Capture the cell that displays the provided text and extract its [x, y] central coordinate. 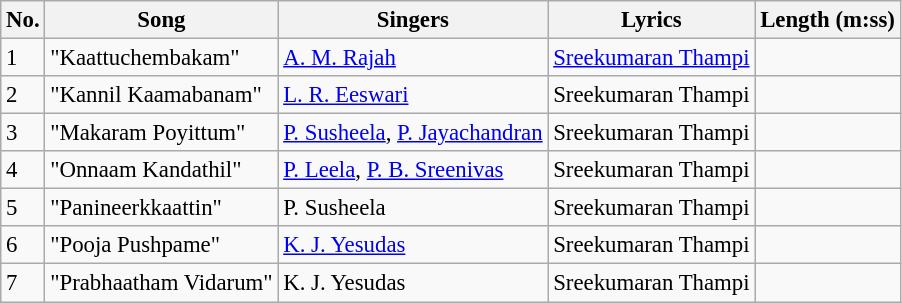
Lyrics [652, 20]
A. M. Rajah [413, 58]
5 [23, 208]
Length (m:ss) [828, 20]
"Onnaam Kandathil" [162, 170]
1 [23, 58]
"Makaram Poyittum" [162, 133]
L. R. Eeswari [413, 95]
No. [23, 20]
7 [23, 283]
"Kannil Kaamabanam" [162, 95]
P. Susheela, P. Jayachandran [413, 133]
2 [23, 95]
P. Susheela [413, 208]
"Panineerkkaattin" [162, 208]
Singers [413, 20]
4 [23, 170]
"Pooja Pushpame" [162, 245]
"Prabhaatham Vidarum" [162, 283]
6 [23, 245]
3 [23, 133]
P. Leela, P. B. Sreenivas [413, 170]
"Kaattuchembakam" [162, 58]
Song [162, 20]
